Scan for the cell matching the given text and deliver its (x, y) coordinate at center. 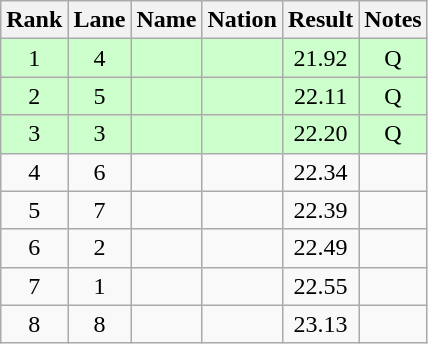
Lane (100, 20)
Result (320, 20)
22.39 (320, 210)
23.13 (320, 324)
22.55 (320, 286)
21.92 (320, 58)
22.20 (320, 134)
Rank (34, 20)
Name (166, 20)
22.11 (320, 96)
22.49 (320, 248)
22.34 (320, 172)
Nation (242, 20)
Notes (393, 20)
